Return (X, Y) of the center of cell containing provided text 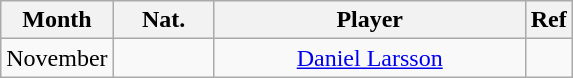
Nat. (164, 20)
Player (370, 20)
Daniel Larsson (370, 58)
Month (57, 20)
Ref (548, 20)
November (57, 58)
